Search for the cell housing the specified text and yield its [X, Y] center coordinate. 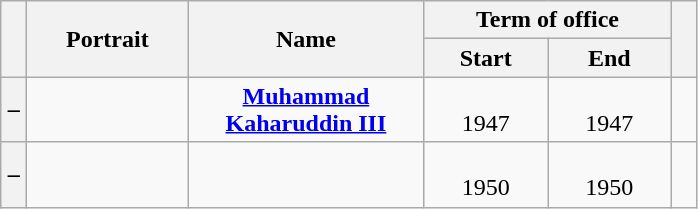
Start [486, 58]
End [610, 58]
Muhammad Kaharuddin III [306, 110]
Name [306, 39]
Term of office [548, 20]
Portrait [108, 39]
